For the text-containing cell, return its midpoint in (x, y) coordinate format. 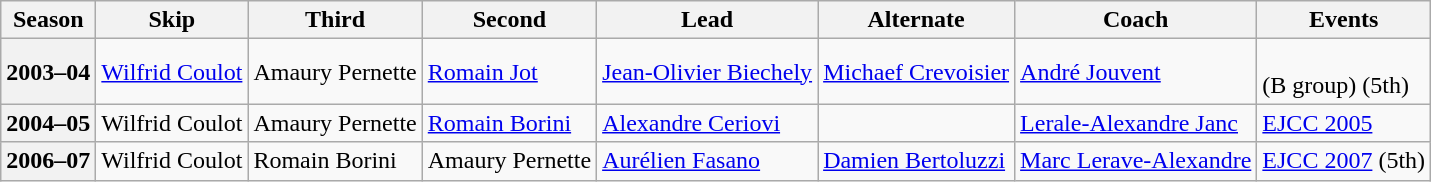
2004–05 (48, 123)
Lerale-Alexandre Janc (1136, 123)
Michaef Crevoisier (916, 72)
Marc Lerave-Alexandre (1136, 161)
EJCC 2007 (5th) (1344, 161)
Alexandre Ceriovi (708, 123)
Skip (172, 20)
Damien Bertoluzzi (916, 161)
Aurélien Fasano (708, 161)
2003–04 (48, 72)
EJCC 2005 (1344, 123)
2006–07 (48, 161)
André Jouvent (1136, 72)
Season (48, 20)
Jean-Olivier Biechely (708, 72)
(B group) (5th) (1344, 72)
Third (335, 20)
Lead (708, 20)
Events (1344, 20)
Romain Jot (509, 72)
Coach (1136, 20)
Alternate (916, 20)
Second (509, 20)
